Pinpoint the cell where the given text exists, returning its (x, y) midpoint coordinate. 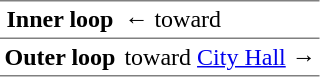
toward City Hall → (220, 57)
Outer loop (60, 57)
← toward (220, 20)
Inner loop (60, 20)
